Return the (x, y) coordinate for the center point of the cell that contains the specified text.  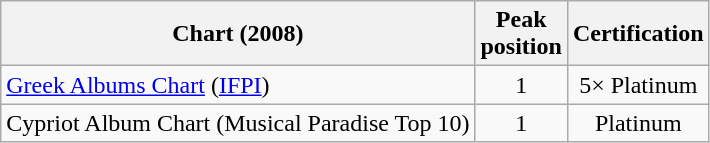
Chart (2008) (238, 34)
Greek Albums Chart (IFPI) (238, 85)
5× Platinum (638, 85)
Certification (638, 34)
Cypriot Album Chart (Musical Paradise Top 10) (238, 123)
Platinum (638, 123)
Peakposition (521, 34)
